Detect which cell encompasses the target text, then output its [X, Y] center coordinate. 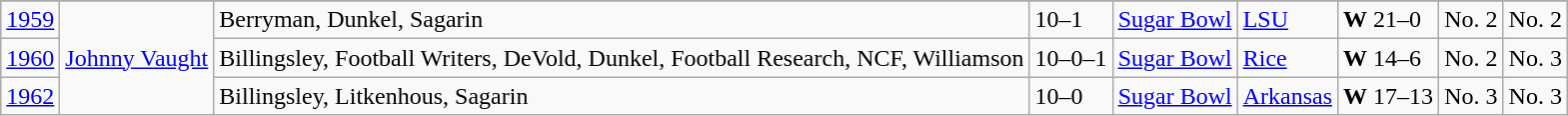
10–0 [1071, 96]
W 21–0 [1389, 20]
Rice [1287, 58]
Arkansas [1287, 96]
W 17–13 [1389, 96]
LSU [1287, 20]
1960 [30, 58]
1959 [30, 20]
Berryman, Dunkel, Sagarin [622, 20]
1962 [30, 96]
Billingsley, Litkenhous, Sagarin [622, 96]
10–0–1 [1071, 58]
Johnny Vaught [137, 58]
10–1 [1071, 20]
W 14–6 [1389, 58]
Billingsley, Football Writers, DeVold, Dunkel, Football Research, NCF, Williamson [622, 58]
